Determine the [X, Y] coordinate at the center of the cell enclosing the given text.  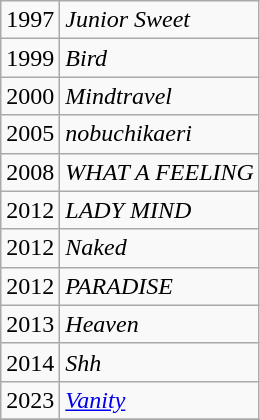
2005 [30, 134]
Vanity [160, 400]
LADY MIND [160, 210]
Bird [160, 58]
PARADISE [160, 286]
1997 [30, 20]
Shh [160, 362]
2000 [30, 96]
Junior Sweet [160, 20]
Heaven [160, 324]
WHAT A FEELING [160, 172]
1999 [30, 58]
Mindtravel [160, 96]
Naked [160, 248]
nobuchikaeri [160, 134]
2023 [30, 400]
2014 [30, 362]
2008 [30, 172]
2013 [30, 324]
